Return the (X, Y) coordinate for the center point of the cell that contains the specified text.  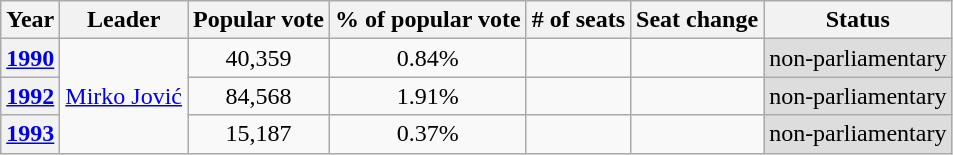
15,187 (259, 134)
Status (858, 20)
Seat change (698, 20)
0.84% (428, 58)
Year (30, 20)
# of seats (578, 20)
84,568 (259, 96)
1.91% (428, 96)
Popular vote (259, 20)
Mirko Jović (124, 96)
0.37% (428, 134)
Leader (124, 20)
1992 (30, 96)
40,359 (259, 58)
1993 (30, 134)
1990 (30, 58)
% of popular vote (428, 20)
